Provide the (X, Y) coordinate of the cell's center where the given text is located.  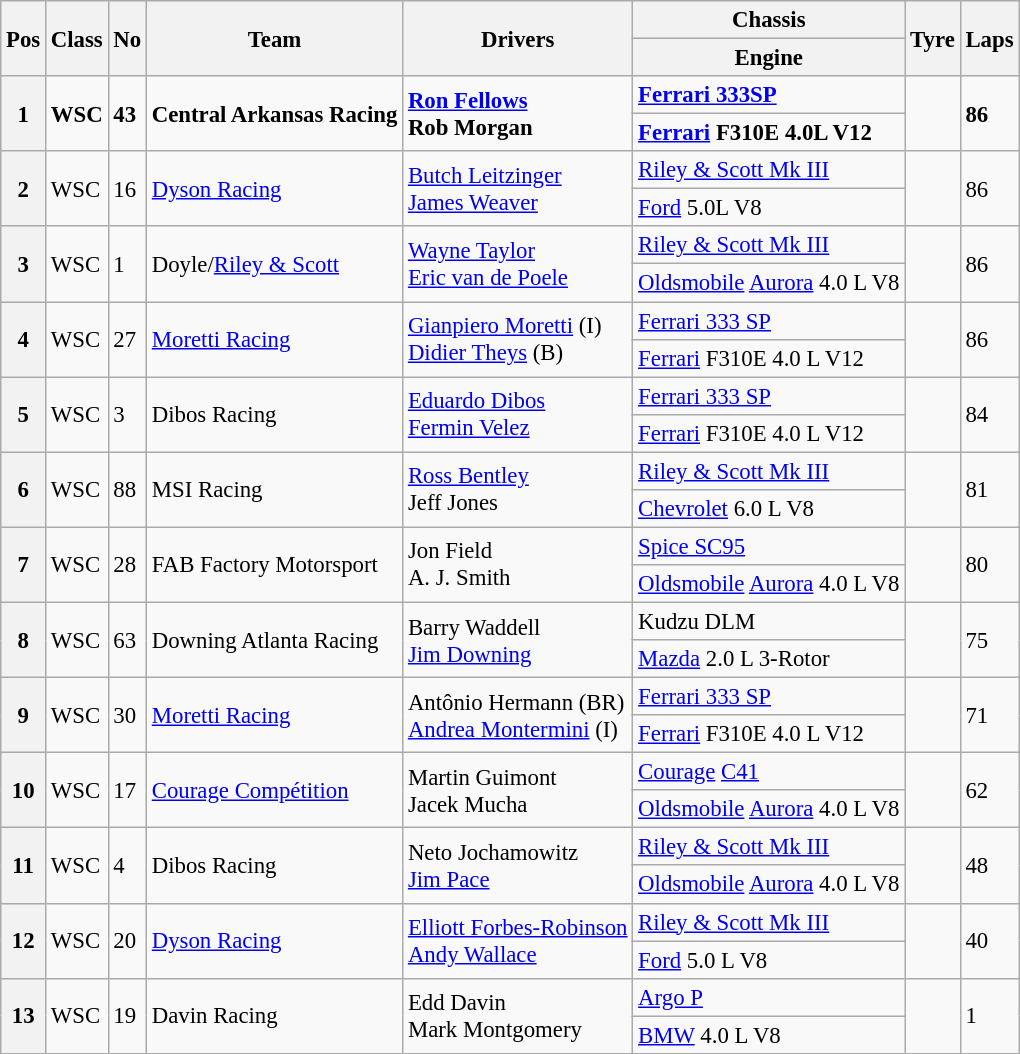
5 (24, 414)
Pos (24, 38)
28 (127, 564)
Doyle/Riley & Scott (274, 264)
Engine (769, 58)
Central Arkansas Racing (274, 114)
30 (127, 716)
Spice SC95 (769, 546)
84 (990, 414)
Courage Compétition (274, 790)
43 (127, 114)
Chassis (769, 20)
40 (990, 940)
81 (990, 490)
Class (78, 38)
Wayne Taylor Eric van de Poele (518, 264)
Laps (990, 38)
75 (990, 640)
Davin Racing (274, 1016)
16 (127, 188)
Gianpiero Moretti (I) Didier Theys (B) (518, 340)
Jon Field A. J. Smith (518, 564)
No (127, 38)
20 (127, 940)
Tyre (932, 38)
FAB Factory Motorsport (274, 564)
Barry Waddell Jim Downing (518, 640)
Ford 5.0 L V8 (769, 960)
7 (24, 564)
2 (24, 188)
9 (24, 716)
62 (990, 790)
Argo P (769, 997)
Drivers (518, 38)
Chevrolet 6.0 L V8 (769, 509)
48 (990, 866)
10 (24, 790)
11 (24, 866)
Elliott Forbes-Robinson Andy Wallace (518, 940)
Ferrari F310E 4.0L V12 (769, 133)
Antônio Hermann (BR) Andrea Montermini (I) (518, 716)
BMW 4.0 L V8 (769, 1035)
63 (127, 640)
27 (127, 340)
Downing Atlanta Racing (274, 640)
Eduardo Dibos Fermin Velez (518, 414)
Team (274, 38)
6 (24, 490)
80 (990, 564)
13 (24, 1016)
71 (990, 716)
Edd Davin Mark Montgomery (518, 1016)
Ford 5.0L V8 (769, 208)
Butch Leitzinger James Weaver (518, 188)
88 (127, 490)
17 (127, 790)
Ross Bentley Jeff Jones (518, 490)
19 (127, 1016)
Mazda 2.0 L 3-Rotor (769, 659)
Neto Jochamowitz Jim Pace (518, 866)
Ron Fellows Rob Morgan (518, 114)
Ferrari 333SP (769, 95)
12 (24, 940)
8 (24, 640)
Martin Guimont Jacek Mucha (518, 790)
Courage C41 (769, 772)
MSI Racing (274, 490)
Kudzu DLM (769, 621)
